Output the (x, y) coordinate of the center of the cell containing the given text.  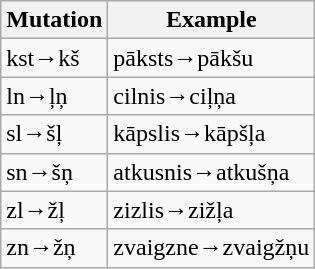
zn→žņ (54, 248)
sn→šņ (54, 172)
kst→kš (54, 58)
pāksts→pākšu (212, 58)
Mutation (54, 20)
sl→šļ (54, 134)
zl→žļ (54, 210)
zizlis→zižļa (212, 210)
zvaigzne→zvaigžņu (212, 248)
Example (212, 20)
ln→ļņ (54, 96)
cilnis→ciļņa (212, 96)
kāpslis→kāpšļa (212, 134)
atkusnis→atkušņa (212, 172)
